Return (X, Y) of the center of cell containing provided text 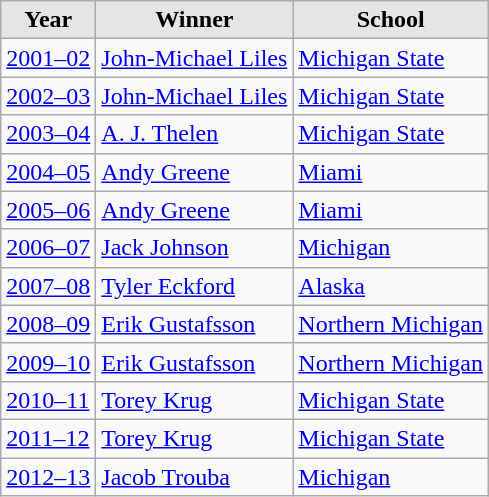
Jack Johnson (194, 248)
2002–03 (48, 96)
2008–09 (48, 324)
2004–05 (48, 172)
Alaska (391, 286)
2003–04 (48, 134)
2005–06 (48, 210)
2010–11 (48, 400)
2012–13 (48, 477)
2006–07 (48, 248)
2007–08 (48, 286)
2011–12 (48, 438)
A. J. Thelen (194, 134)
Jacob Trouba (194, 477)
School (391, 20)
Tyler Eckford (194, 286)
Year (48, 20)
Winner (194, 20)
2009–10 (48, 362)
2001–02 (48, 58)
